Determine the (x, y) coordinate at the center of the cell enclosing the given text.  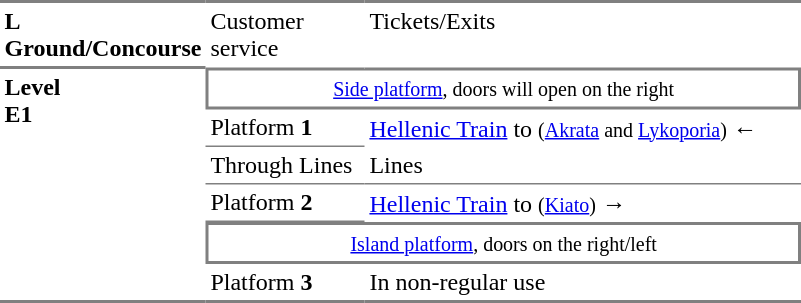
In non-regular use (583, 284)
LevelΕ1 (103, 186)
Lines (583, 166)
Platform 1 (286, 129)
Through Lines (286, 166)
Platform 2 (286, 203)
Tickets/Exits (583, 34)
Hellenic Train to (Akrata and Lykoporia) ← (583, 129)
Customer service (286, 34)
Platform 3 (286, 284)
LGround/Concourse (103, 34)
Hellenic Train to (Kiato) → (583, 203)
